Return the (x, y) coordinate for the center point of the cell that contains the specified text.  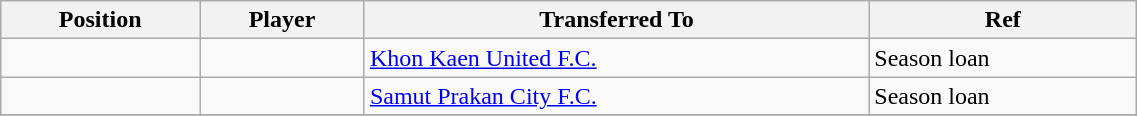
Position (100, 20)
Player (282, 20)
Khon Kaen United F.C. (616, 58)
Transferred To (616, 20)
Ref (1003, 20)
Samut Prakan City F.C. (616, 96)
